Pinpoint the cell where the given text exists, returning its [x, y] midpoint coordinate. 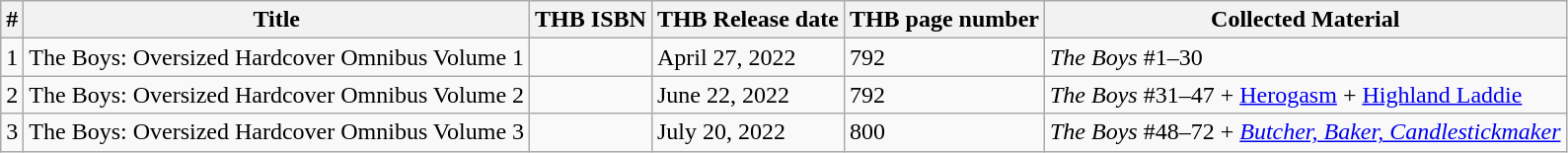
The Boys: Oversized Hardcover Omnibus Volume 1 [276, 57]
The Boys #31–47 + Herogasm + Highland Laddie [1305, 95]
Collected Material [1305, 20]
# [12, 20]
THB Release date [748, 20]
2 [12, 95]
The Boys #48–72 + Butcher, Baker, Candlestickmaker [1305, 132]
July 20, 2022 [748, 132]
The Boys: Oversized Hardcover Omnibus Volume 3 [276, 132]
The Boys: Oversized Hardcover Omnibus Volume 2 [276, 95]
Title [276, 20]
The Boys #1–30 [1305, 57]
April 27, 2022 [748, 57]
THB page number [943, 20]
3 [12, 132]
800 [943, 132]
June 22, 2022 [748, 95]
1 [12, 57]
THB ISBN [591, 20]
